Locate the cell with the specified text and output its (x, y) center coordinate. 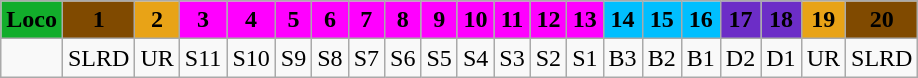
S3 (512, 58)
20 (882, 20)
S8 (330, 58)
S4 (475, 58)
S9 (293, 58)
3 (203, 20)
S11 (203, 58)
16 (700, 20)
7 (366, 20)
11 (512, 20)
D1 (781, 58)
5 (293, 20)
S1 (585, 58)
B3 (622, 58)
S2 (548, 58)
17 (740, 20)
19 (823, 20)
1 (98, 20)
9 (439, 20)
10 (475, 20)
S5 (439, 58)
Loco (32, 20)
B1 (700, 58)
S6 (403, 58)
S7 (366, 58)
6 (330, 20)
D2 (740, 58)
8 (403, 20)
18 (781, 20)
B2 (662, 58)
4 (251, 20)
S10 (251, 58)
12 (548, 20)
2 (157, 20)
13 (585, 20)
15 (662, 20)
14 (622, 20)
